Extract the [X, Y] coordinate from the center of the cell holding the provided text.  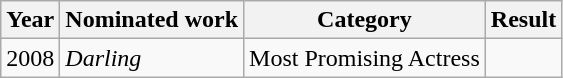
Result [523, 20]
2008 [30, 58]
Darling [152, 58]
Most Promising Actress [365, 58]
Year [30, 20]
Nominated work [152, 20]
Category [365, 20]
